Locate the cell with the specified text and output its (X, Y) center coordinate. 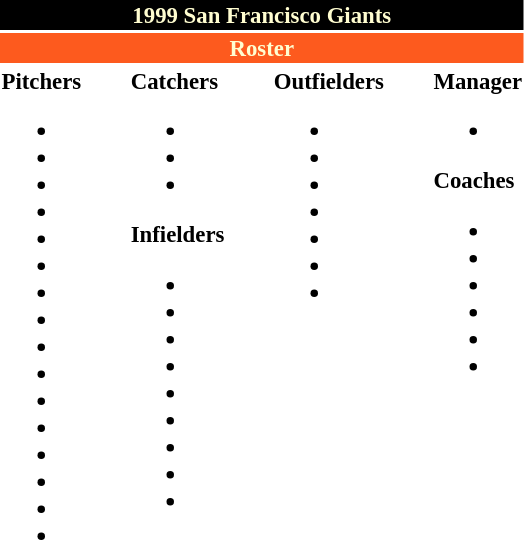
1999 San Francisco Giants (262, 15)
Roster (262, 48)
